Return the (x, y) coordinate for the center point of the cell that contains the specified text.  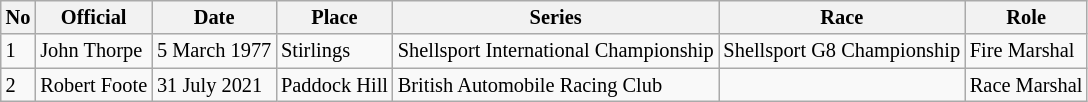
British Automobile Racing Club (556, 85)
Fire Marshal (1026, 51)
5 March 1977 (214, 51)
Official (94, 17)
Race (842, 17)
Race Marshal (1026, 85)
Place (334, 17)
Shellsport G8 Championship (842, 51)
Shellsport International Championship (556, 51)
Role (1026, 17)
1 (18, 51)
Robert Foote (94, 85)
Date (214, 17)
31 July 2021 (214, 85)
John Thorpe (94, 51)
No (18, 17)
Paddock Hill (334, 85)
2 (18, 85)
Stirlings (334, 51)
Series (556, 17)
